Scan for the cell matching the given text and deliver its [X, Y] coordinate at center. 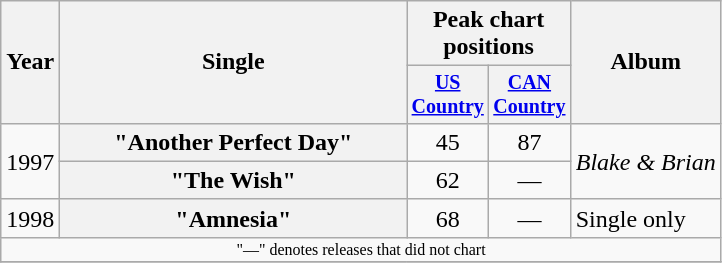
45 [448, 142]
"Another Perfect Day" [234, 142]
Album [646, 62]
Single only [646, 218]
"—" denotes releases that did not chart [362, 249]
62 [448, 180]
US Country [448, 94]
CAN Country [530, 94]
87 [530, 142]
"Amnesia" [234, 218]
Year [30, 62]
Peak chartpositions [488, 34]
"The Wish" [234, 180]
1998 [30, 218]
1997 [30, 161]
Blake & Brian [646, 161]
Single [234, 62]
68 [448, 218]
